Determine the [x, y] coordinate at the center of the cell enclosing the given text.  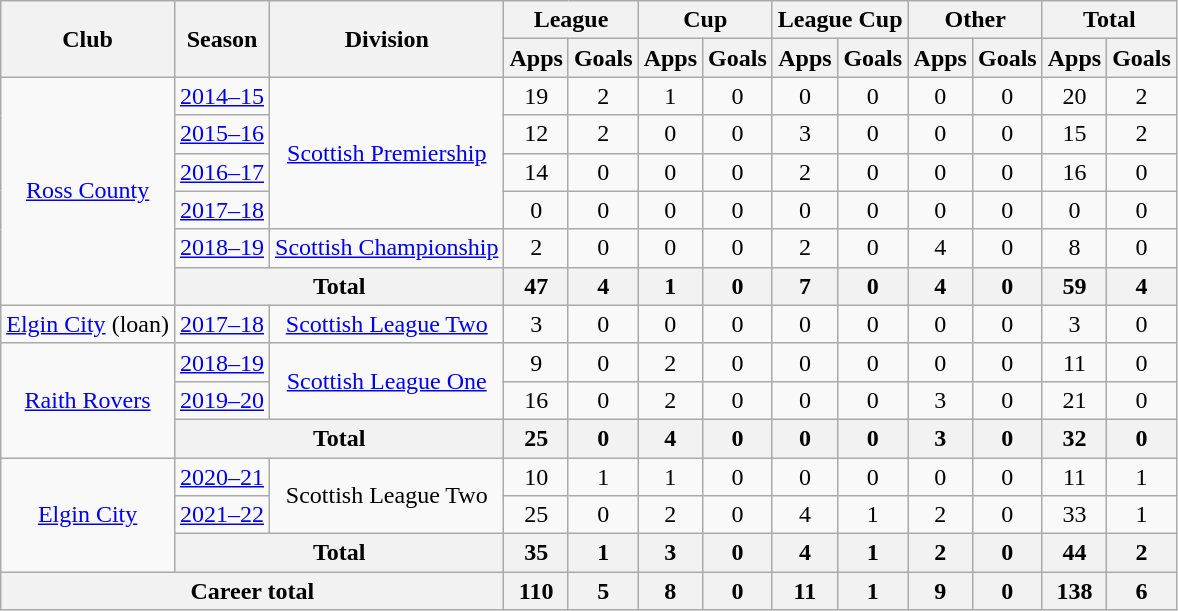
110 [536, 591]
Division [387, 39]
Club [88, 39]
138 [1074, 591]
21 [1074, 400]
2021–22 [222, 515]
Elgin City (loan) [88, 324]
2016–17 [222, 172]
Scottish League One [387, 381]
2015–16 [222, 134]
2019–20 [222, 400]
14 [536, 172]
Career total [252, 591]
47 [536, 286]
32 [1074, 438]
2020–21 [222, 477]
19 [536, 96]
Scottish Premiership [387, 153]
33 [1074, 515]
59 [1074, 286]
Season [222, 39]
League [571, 20]
Scottish Championship [387, 248]
5 [603, 591]
2014–15 [222, 96]
Elgin City [88, 515]
7 [804, 286]
Ross County [88, 191]
35 [536, 553]
Raith Rovers [88, 400]
10 [536, 477]
20 [1074, 96]
12 [536, 134]
Other [975, 20]
6 [1142, 591]
15 [1074, 134]
Cup [705, 20]
League Cup [840, 20]
44 [1074, 553]
